Pinpoint the cell where the given text exists, returning its (x, y) midpoint coordinate. 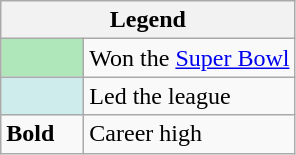
Won the Super Bowl (190, 58)
Bold (42, 134)
Led the league (190, 96)
Career high (190, 134)
Legend (148, 20)
